Output the [X, Y] coordinate of the center of the cell containing the given text.  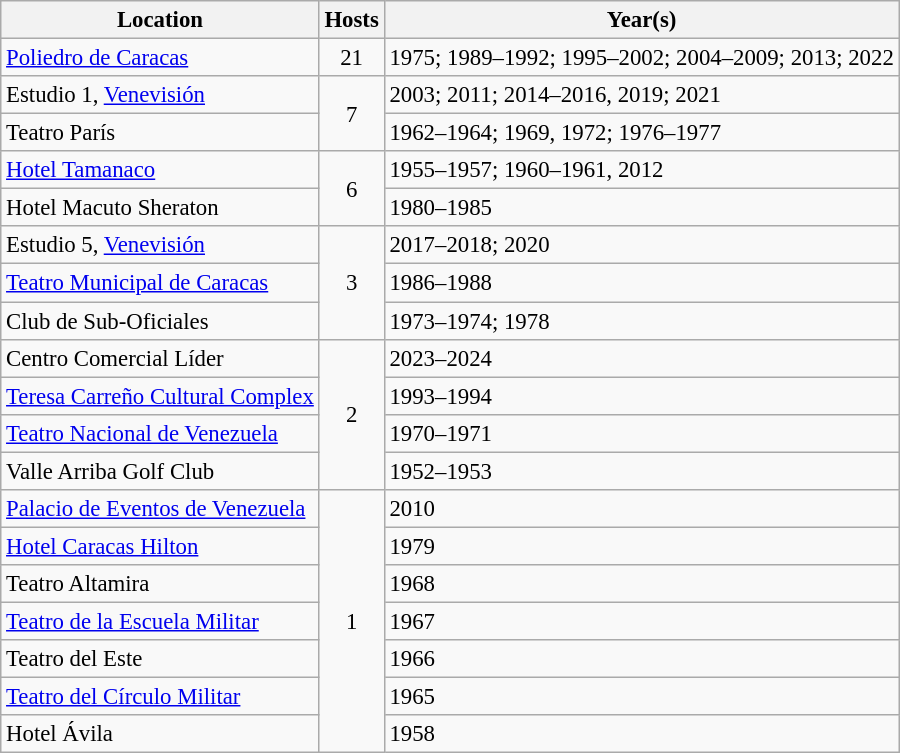
Hotel Caracas Hilton [160, 546]
1968 [642, 584]
Teatro de la Escuela Militar [160, 621]
Teresa Carreño Cultural Complex [160, 396]
1973–1974; 1978 [642, 321]
Hotel Macuto Sheraton [160, 208]
2 [352, 414]
Centro Comercial Líder [160, 358]
Club de Sub-Oficiales [160, 321]
6 [352, 188]
2003; 2011; 2014–2016, 2019; 2021 [642, 95]
Teatro Municipal de Caracas [160, 283]
Location [160, 20]
Teatro del Círculo Militar [160, 697]
1970–1971 [642, 433]
Hotel Ávila [160, 734]
2017–2018; 2020 [642, 245]
7 [352, 114]
1993–1994 [642, 396]
Year(s) [642, 20]
1965 [642, 697]
Poliedro de Caracas [160, 58]
3 [352, 282]
1958 [642, 734]
1986–1988 [642, 283]
2023–2024 [642, 358]
Teatro Altamira [160, 584]
Estudio 5, Venevisión [160, 245]
Valle Arriba Golf Club [160, 471]
Teatro Nacional de Venezuela [160, 433]
Palacio de Eventos de Venezuela [160, 509]
Teatro París [160, 133]
1955–1957; 1960–1961, 2012 [642, 170]
Teatro del Este [160, 659]
Hotel Tamanaco [160, 170]
1967 [642, 621]
1 [352, 622]
1966 [642, 659]
Hosts [352, 20]
1962–1964; 1969, 1972; 1976–1977 [642, 133]
21 [352, 58]
Estudio 1, Venevisión [160, 95]
2010 [642, 509]
1952–1953 [642, 471]
1980–1985 [642, 208]
1975; 1989–1992; 1995–2002; 2004–2009; 2013; 2022 [642, 58]
1979 [642, 546]
